From the cell containing the given text, extract its center point as (X, Y) coordinate. 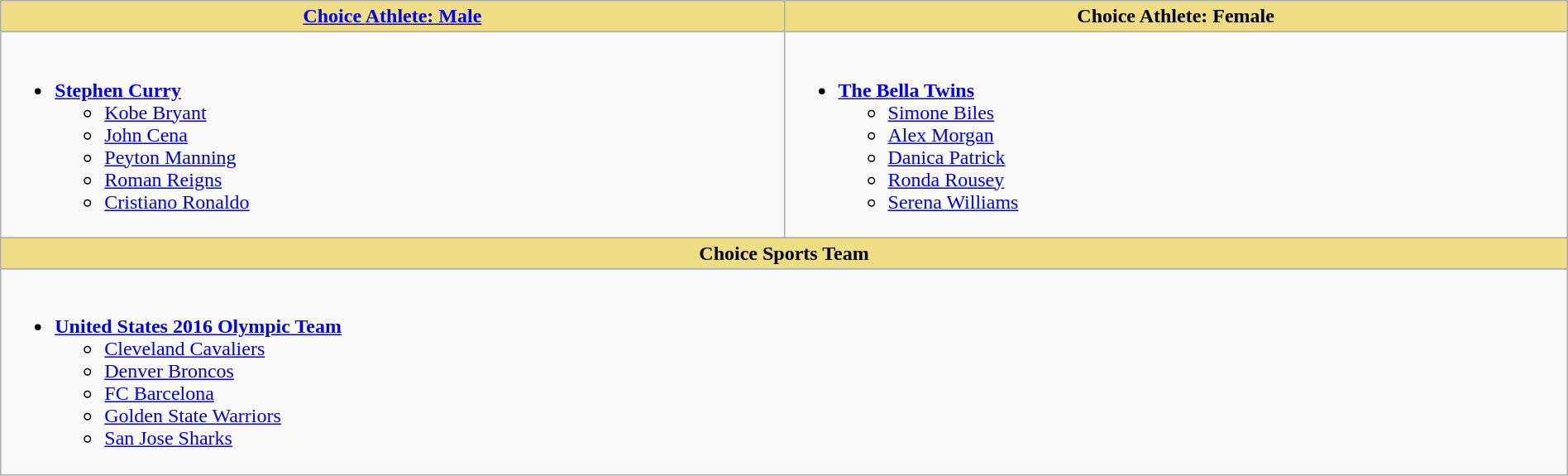
The Bella TwinsSimone BilesAlex MorganDanica PatrickRonda RouseySerena Williams (1176, 135)
Choice Sports Team (784, 253)
Stephen CurryKobe BryantJohn CenaPeyton ManningRoman ReignsCristiano Ronaldo (392, 135)
Choice Athlete: Male (392, 17)
Choice Athlete: Female (1176, 17)
United States 2016 Olympic TeamCleveland CavaliersDenver BroncosFC BarcelonaGolden State WarriorsSan Jose Sharks (784, 372)
